Pinpoint the cell where the given text exists, returning its [X, Y] midpoint coordinate. 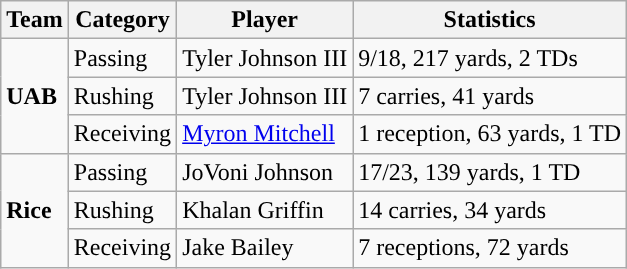
17/23, 139 yards, 1 TD [490, 172]
JoVoni Johnson [265, 172]
Player [265, 20]
UAB [35, 96]
Rice [35, 210]
7 receptions, 72 yards [490, 248]
Statistics [490, 20]
14 carries, 34 yards [490, 210]
Team [35, 20]
1 reception, 63 yards, 1 TD [490, 134]
Jake Bailey [265, 248]
Khalan Griffin [265, 210]
7 carries, 41 yards [490, 96]
9/18, 217 yards, 2 TDs [490, 58]
Myron Mitchell [265, 134]
Category [122, 20]
